Identify which cell holds the provided text, then report its (X, Y) central coordinate. 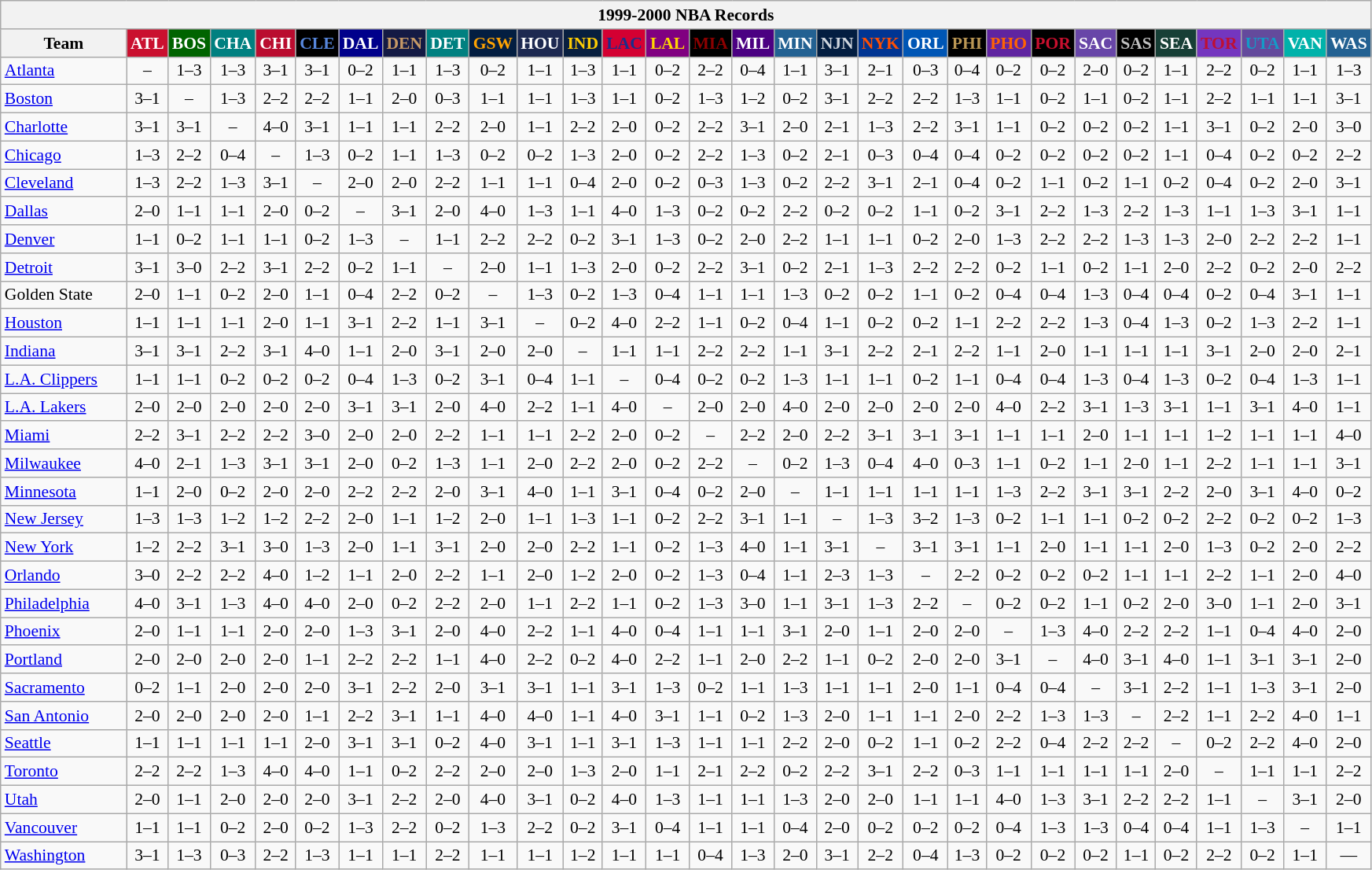
SAC (1096, 43)
CHI (275, 43)
Detroit (64, 267)
PHO (1008, 43)
VAN (1305, 43)
Houston (64, 323)
NJN (837, 43)
L.A. Lakers (64, 407)
Milwaukee (64, 463)
SAS (1136, 43)
CHA (233, 43)
Dallas (64, 212)
DAL (361, 43)
Portland (64, 660)
DEN (404, 43)
TOR (1219, 43)
San Antonio (64, 716)
Utah (64, 800)
GSW (494, 43)
MIA (710, 43)
Philadelphia (64, 603)
New Jersey (64, 519)
MIL (753, 43)
— (1349, 856)
ORL (926, 43)
L.A. Clippers (64, 379)
Miami (64, 436)
Charlotte (64, 127)
Denver (64, 239)
POR (1053, 43)
HOU (539, 43)
IND (583, 43)
DET (448, 43)
NYK (881, 43)
Chicago (64, 155)
Team (64, 43)
New York (64, 547)
Toronto (64, 772)
Cleveland (64, 183)
PHI (967, 43)
3–2 (926, 519)
Atlanta (64, 71)
LAL (668, 43)
BOS (189, 43)
2–3 (837, 576)
Orlando (64, 576)
WAS (1349, 43)
UTA (1263, 43)
LAC (624, 43)
Minnesota (64, 492)
ATL (148, 43)
1999-2000 NBA Records (686, 15)
Golden State (64, 295)
MIN (795, 43)
Vancouver (64, 828)
Phoenix (64, 632)
Indiana (64, 352)
SEA (1176, 43)
CLE (318, 43)
Boston (64, 99)
Seattle (64, 743)
Washington (64, 856)
Sacramento (64, 688)
